Extract the [X, Y] coordinate from the center of the cell holding the provided text.  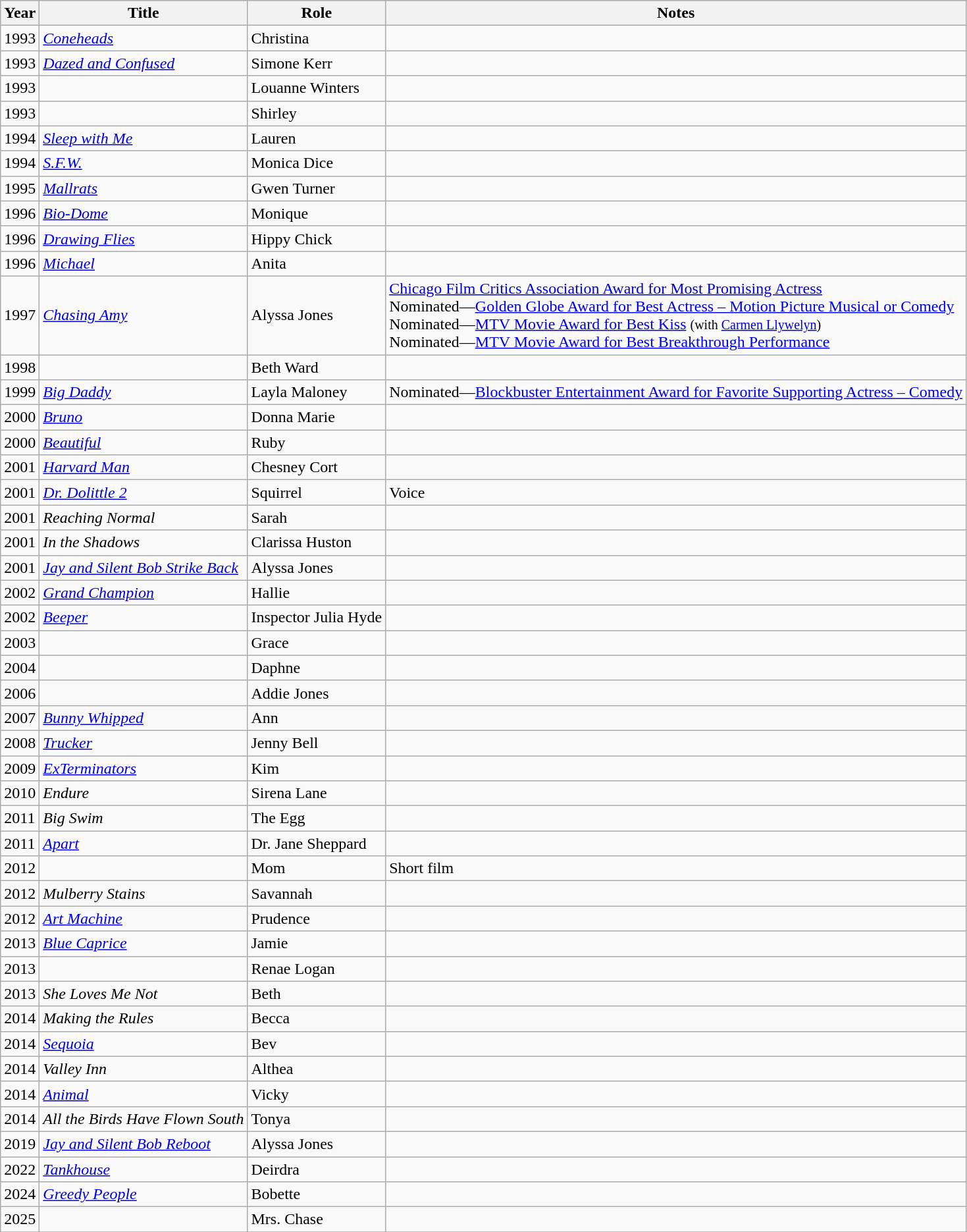
2024 [20, 1194]
Tonya [317, 1119]
Savannah [317, 894]
Mom [317, 869]
Beth Ward [317, 367]
Inspector Julia Hyde [317, 618]
Jay and Silent Bob Strike Back [144, 568]
Art Machine [144, 919]
1997 [20, 315]
Hippy Chick [317, 238]
Bev [317, 1044]
Reaching Normal [144, 518]
2008 [20, 743]
Big Daddy [144, 392]
Tankhouse [144, 1169]
2025 [20, 1219]
Short film [676, 869]
The Egg [317, 818]
Ruby [317, 442]
2006 [20, 693]
Year [20, 13]
Mallrats [144, 188]
Jamie [317, 944]
Endure [144, 793]
Grace [317, 643]
Michael [144, 263]
Jenny Bell [317, 743]
Monica Dice [317, 163]
Sarah [317, 518]
Trucker [144, 743]
Bruno [144, 417]
Shirley [317, 113]
Notes [676, 13]
Gwen Turner [317, 188]
Ann [317, 718]
All the Birds Have Flown South [144, 1119]
Drawing Flies [144, 238]
In the Shadows [144, 543]
Sequoia [144, 1044]
Coneheads [144, 38]
Dr. Dolittle 2 [144, 493]
Sirena Lane [317, 793]
1995 [20, 188]
2007 [20, 718]
Dazed and Confused [144, 63]
S.F.W. [144, 163]
Grand Champion [144, 593]
Becca [317, 1019]
Monique [317, 213]
Jay and Silent Bob Reboot [144, 1144]
Harvard Man [144, 468]
Dr. Jane Sheppard [317, 844]
Chesney Cort [317, 468]
Vicky [317, 1094]
Christina [317, 38]
2004 [20, 668]
Bunny Whipped [144, 718]
Big Swim [144, 818]
Apart [144, 844]
Hallie [317, 593]
1998 [20, 367]
Althea [317, 1069]
Lauren [317, 138]
Chasing Amy [144, 315]
Donna Marie [317, 417]
Squirrel [317, 493]
Sleep with Me [144, 138]
Renae Logan [317, 969]
Role [317, 13]
Making the Rules [144, 1019]
Beautiful [144, 442]
Nominated—Blockbuster Entertainment Award for Favorite Supporting Actress – Comedy [676, 392]
Deirdra [317, 1169]
2022 [20, 1169]
Prudence [317, 919]
Animal [144, 1094]
Louanne Winters [317, 88]
2003 [20, 643]
Greedy People [144, 1194]
Beeper [144, 618]
Bio-Dome [144, 213]
1999 [20, 392]
Bobette [317, 1194]
ExTerminators [144, 768]
2009 [20, 768]
Voice [676, 493]
Beth [317, 994]
Addie Jones [317, 693]
Blue Caprice [144, 944]
Layla Maloney [317, 392]
She Loves Me Not [144, 994]
Clarissa Huston [317, 543]
Title [144, 13]
Anita [317, 263]
Simone Kerr [317, 63]
Kim [317, 768]
2019 [20, 1144]
2010 [20, 793]
Valley Inn [144, 1069]
Daphne [317, 668]
Mulberry Stains [144, 894]
Mrs. Chase [317, 1219]
